Capture the cell that displays the provided text and extract its [X, Y] central coordinate. 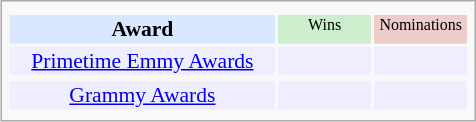
Grammy Awards [143, 95]
Primetime Emmy Awards [143, 60]
Nominations [420, 29]
Wins [324, 29]
Award [143, 29]
